For the text-containing cell, return its midpoint in (x, y) coordinate format. 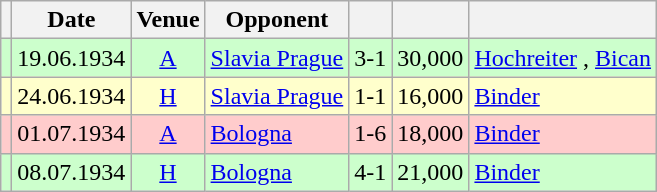
01.07.1934 (72, 134)
3-1 (370, 58)
19.06.1934 (72, 58)
Venue (168, 20)
4-1 (370, 172)
16,000 (430, 96)
Date (72, 20)
21,000 (430, 172)
24.06.1934 (72, 96)
Opponent (277, 20)
1-6 (370, 134)
08.07.1934 (72, 172)
18,000 (430, 134)
30,000 (430, 58)
Hochreiter , Bican (563, 58)
1-1 (370, 96)
